Detect which cell encompasses the target text, then output its (X, Y) center coordinate. 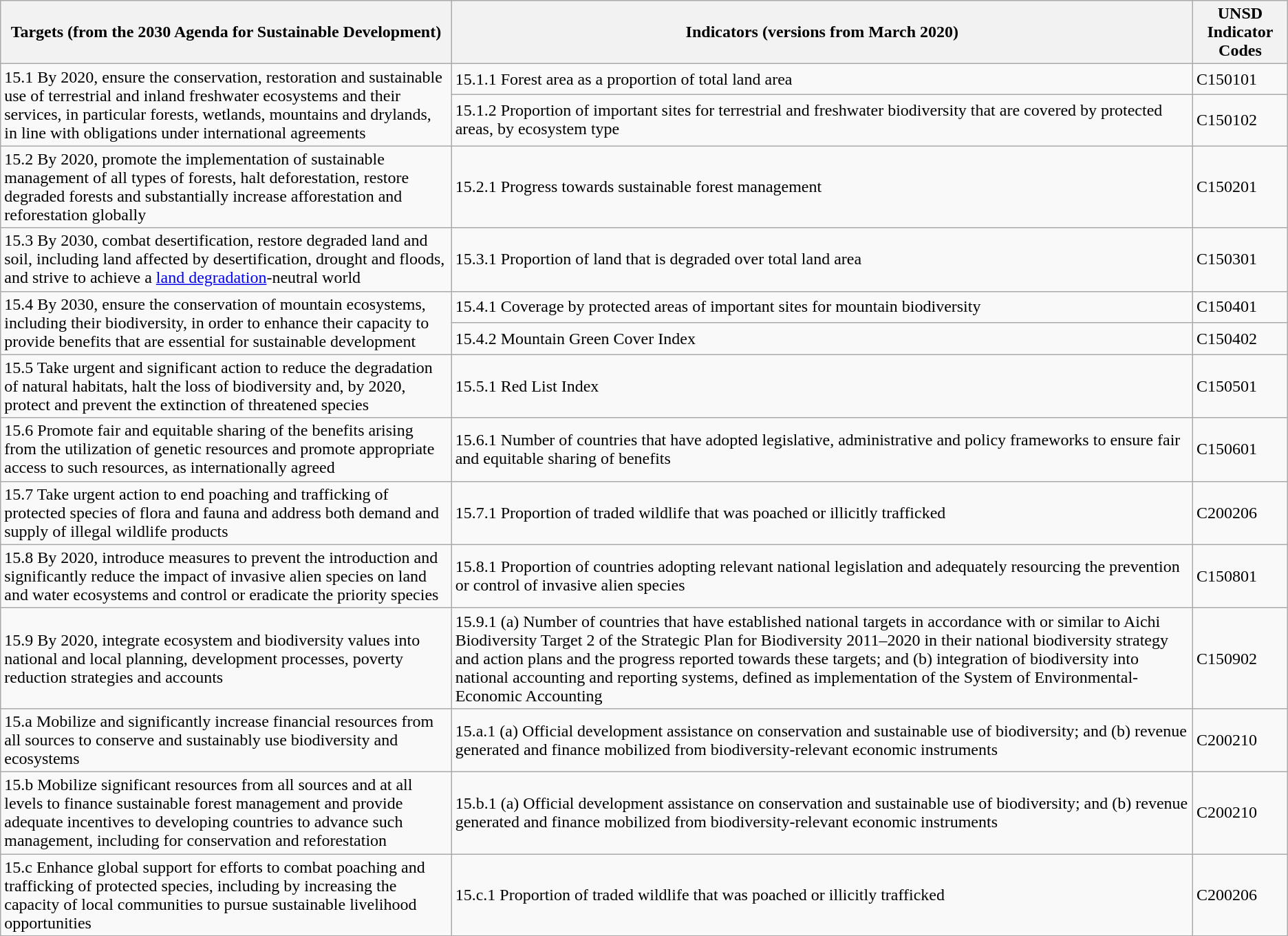
15.a Mobilize and significantly increase financial resources from all sources to conserve and sustainably use biodiversity and ecosystems (226, 740)
15.c.1 Proportion of traded wildlife that was poached or illicitly trafficked (822, 895)
15.6.1 Number of countries that have adopted legislative, administrative and policy frameworks to ensure fair and equitable sharing of benefits (822, 449)
C150501 (1241, 386)
UNSD Indicator Codes (1241, 32)
Indicators (versions from March 2020) (822, 32)
15.4.1 Coverage by protected areas of important sites for mountain biodiversity (822, 307)
15.4.2 Mountain Green Cover Index (822, 339)
C150401 (1241, 307)
15.3.1 Proportion of land that is degraded over total land area (822, 259)
15.7.1 Proportion of traded wildlife that was poached or illicitly trafficked (822, 513)
C150601 (1241, 449)
15.1.1 Forest area as a proportion of total land area (822, 79)
15.8.1 Proportion of countries adopting relevant national legislation and adequately resourcing the prevention or control of invasive alien species (822, 576)
C150301 (1241, 259)
15.1.2 Proportion of important sites for terrestrial and freshwater biodiversity that are covered by protected areas, by ecosystem type (822, 120)
C150102 (1241, 120)
C150201 (1241, 187)
15.5.1 Red List Index (822, 386)
15.2.1 Progress towards sustainable forest management (822, 187)
C150801 (1241, 576)
Targets (from the 2030 Agenda for Sustainable Development) (226, 32)
C150101 (1241, 79)
C150902 (1241, 658)
C150402 (1241, 339)
